From the cell containing the given text, extract its center point as (x, y) coordinate. 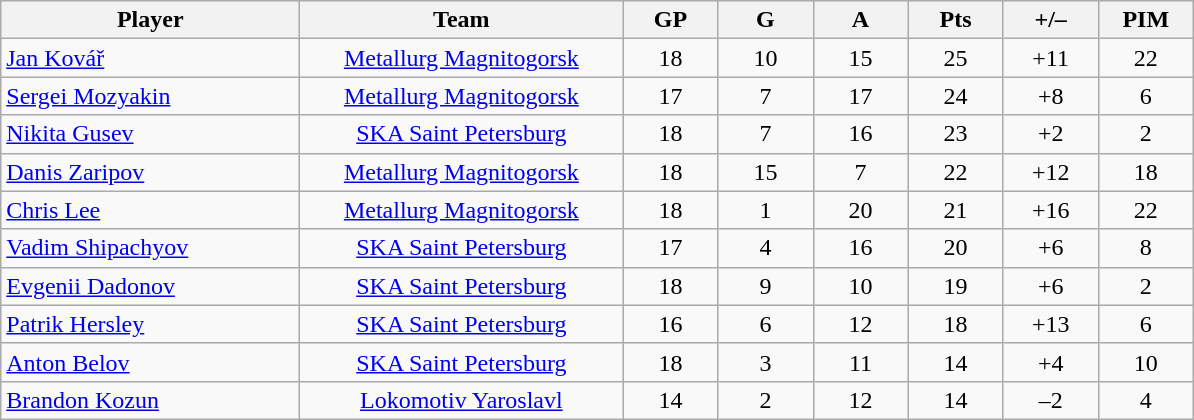
+4 (1050, 362)
Team (462, 20)
Nikita Gusev (150, 134)
Pts (956, 20)
Evgenii Dadonov (150, 286)
Brandon Kozun (150, 400)
GP (670, 20)
+11 (1050, 58)
19 (956, 286)
25 (956, 58)
Vadim Shipachyov (150, 248)
+8 (1050, 96)
+13 (1050, 324)
24 (956, 96)
Danis Zaripov (150, 172)
1 (766, 210)
23 (956, 134)
Anton Belov (150, 362)
Jan Kovář (150, 58)
9 (766, 286)
Sergei Mozyakin (150, 96)
Chris Lee (150, 210)
Player (150, 20)
8 (1146, 248)
PIM (1146, 20)
G (766, 20)
Lokomotiv Yaroslavl (462, 400)
A (860, 20)
–2 (1050, 400)
21 (956, 210)
+16 (1050, 210)
+12 (1050, 172)
Patrik Hersley (150, 324)
11 (860, 362)
+2 (1050, 134)
3 (766, 362)
+/– (1050, 20)
